Provide the [x, y] coordinate of the cell's center where the given text is located.  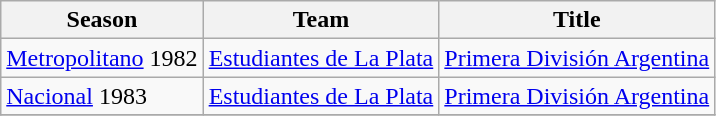
Title [577, 20]
Metropolitano 1982 [102, 58]
Team [321, 20]
Season [102, 20]
Nacional 1983 [102, 96]
